Extract the (X, Y) coordinate from the center of the cell holding the provided text.  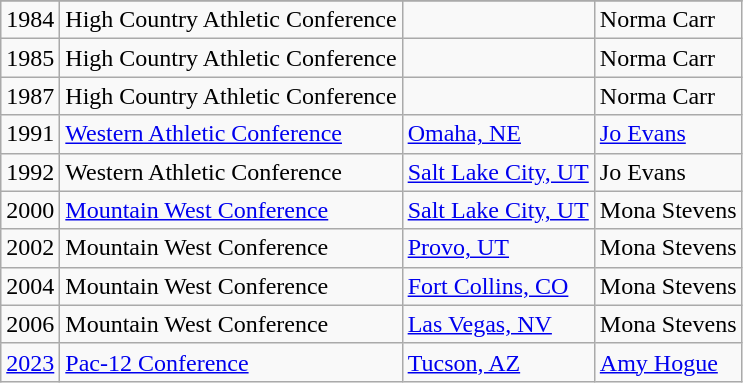
1991 (30, 134)
2004 (30, 286)
1985 (30, 58)
Pac-12 Conference (231, 362)
1992 (30, 172)
Tucson, AZ (498, 362)
Amy Hogue (668, 362)
1987 (30, 96)
Las Vegas, NV (498, 324)
2002 (30, 248)
Fort Collins, CO (498, 286)
Provo, UT (498, 248)
2000 (30, 210)
2006 (30, 324)
2023 (30, 362)
Omaha, NE (498, 134)
1984 (30, 20)
